Extract the [x, y] coordinate from the center of the cell holding the provided text.  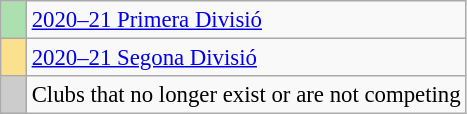
Clubs that no longer exist or are not competing [246, 95]
2020–21 Primera Divisió [246, 20]
2020–21 Segona Divisió [246, 58]
